Extract the [x, y] coordinate from the center of the cell holding the provided text.  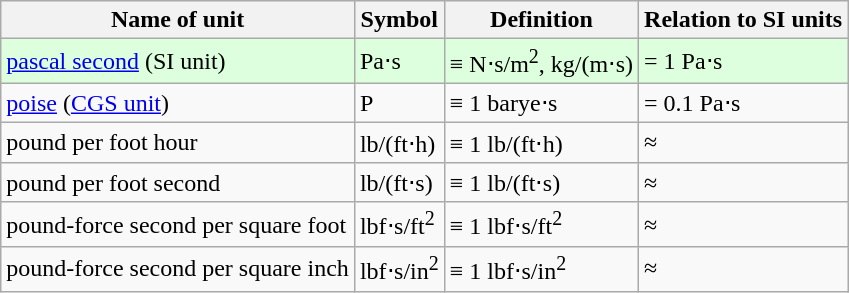
Relation to SI units [744, 20]
≡ 1 lb/(ft⋅h) [541, 143]
≡ 1 lb/(ft⋅s) [541, 182]
pound per foot hour [178, 143]
pascal second (SI unit) [178, 62]
Definition [541, 20]
≡ N⋅s/m2, kg/(m⋅s) [541, 62]
pound-force second per square inch [178, 270]
≡ 1 barye⋅s [541, 103]
Symbol [399, 20]
lb/(ft⋅h) [399, 143]
≡ 1 lbf⋅s/in2 [541, 270]
lbf⋅s/ft2 [399, 224]
lb/(ft⋅s) [399, 182]
= 1 Pa⋅s [744, 62]
= 0.1 Pa⋅s [744, 103]
pound-force second per square foot [178, 224]
P [399, 103]
lbf⋅s/in2 [399, 270]
Name of unit [178, 20]
pound per foot second [178, 182]
≡ 1 lbf⋅s/ft2 [541, 224]
poise (CGS unit) [178, 103]
Pa⋅s [399, 62]
